Output the (X, Y) coordinate of the center of the cell containing the given text.  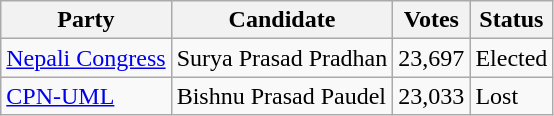
Elected (512, 58)
23,033 (432, 96)
Status (512, 20)
23,697 (432, 58)
Nepali Congress (86, 58)
CPN-UML (86, 96)
Votes (432, 20)
Candidate (282, 20)
Party (86, 20)
Bishnu Prasad Paudel (282, 96)
Lost (512, 96)
Surya Prasad Pradhan (282, 58)
